Search for the cell housing the specified text and yield its [X, Y] center coordinate. 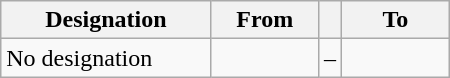
From [265, 20]
– [330, 58]
To [396, 20]
Designation [106, 20]
No designation [106, 58]
